From the cell containing the given text, extract its center point as (x, y) coordinate. 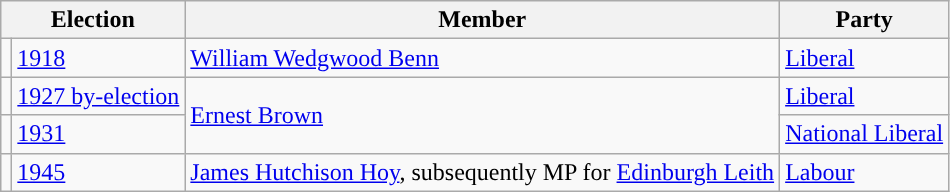
Labour (864, 172)
William Wedgwood Benn (482, 58)
1931 (98, 134)
Election (93, 20)
National Liberal (864, 134)
James Hutchison Hoy, subsequently MP for Edinburgh Leith (482, 172)
Party (864, 20)
1945 (98, 172)
1927 by-election (98, 96)
Ernest Brown (482, 115)
1918 (98, 58)
Member (482, 20)
